Identify which cell holds the provided text, then report its [X, Y] central coordinate. 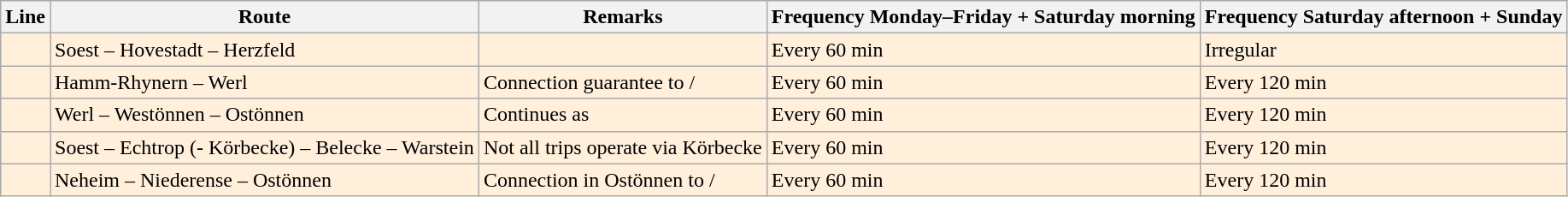
Soest – Hovestadt – Herzfeld [264, 50]
Continues as [622, 115]
Neheim – Niederense – Ostönnen [264, 180]
Frequency Monday–Friday + Saturday morning [983, 17]
Frequency Saturday afternoon + Sunday [1383, 17]
Soest – Echtrop (- Körbecke) – Belecke – Warstein [264, 147]
Route [264, 17]
Connection in Ostönnen to / [622, 180]
Line [26, 17]
Werl – Westönnen – Ostönnen [264, 115]
Irregular [1383, 50]
Not all trips operate via Körbecke [622, 147]
Hamm-Rhynern – Werl [264, 82]
Connection guarantee to / [622, 82]
Remarks [622, 17]
